Determine the (x, y) coordinate at the center of the cell enclosing the given text.  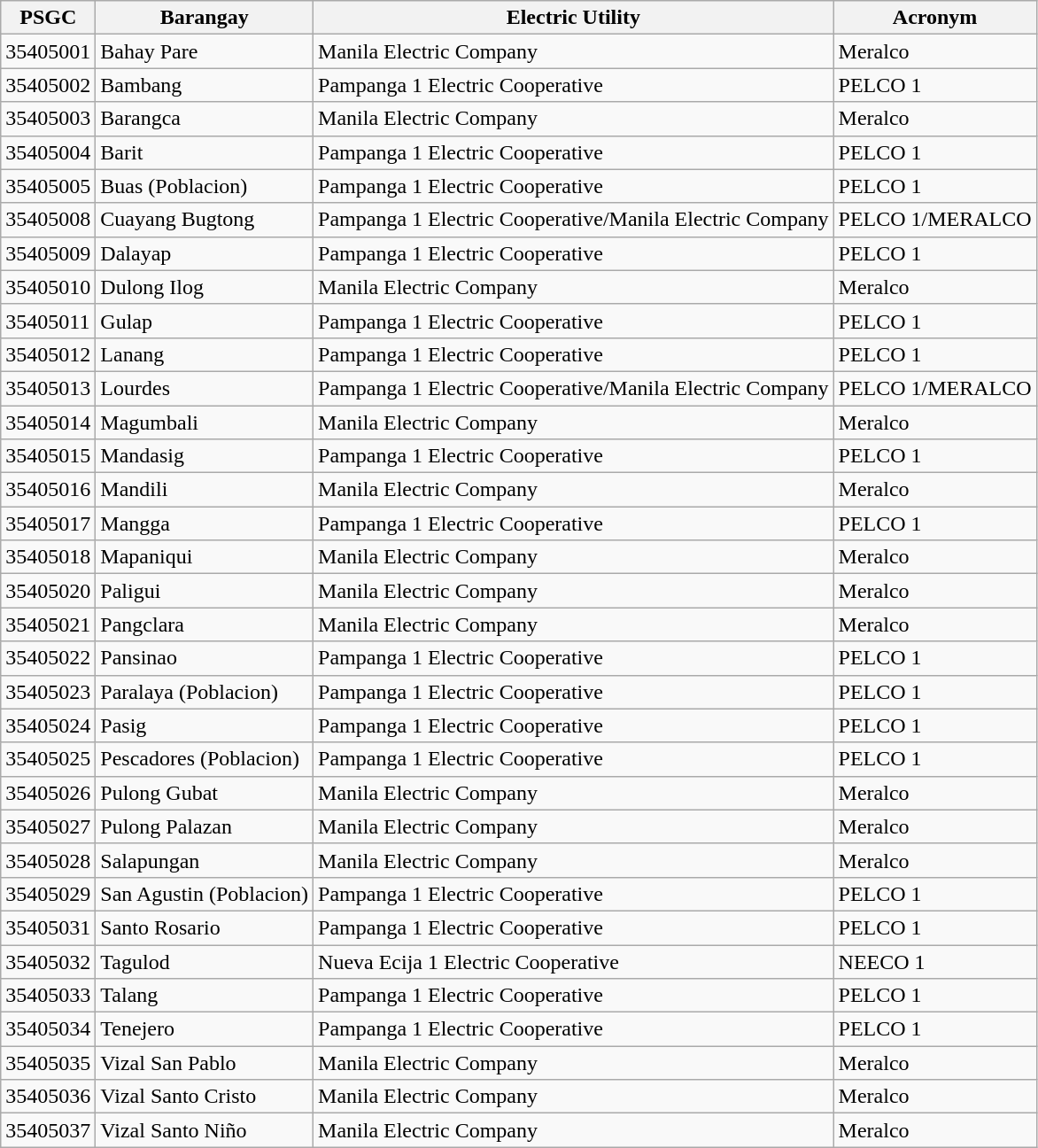
35405028 (48, 860)
San Agustin (Poblacion) (205, 894)
Cuayang Bugtong (205, 220)
35405034 (48, 1029)
35405023 (48, 692)
35405012 (48, 354)
Gulap (205, 321)
35405016 (48, 490)
35405009 (48, 253)
35405037 (48, 1130)
35405001 (48, 51)
35405020 (48, 591)
Salapungan (205, 860)
35405036 (48, 1097)
35405017 (48, 524)
35405031 (48, 927)
Pescadores (Poblacion) (205, 759)
35405035 (48, 1063)
Mandili (205, 490)
Acronym (935, 18)
Paralaya (Poblacion) (205, 692)
35405004 (48, 152)
35405025 (48, 759)
Paligui (205, 591)
PSGC (48, 18)
Pulong Gubat (205, 793)
Mangga (205, 524)
35405014 (48, 423)
35405026 (48, 793)
Talang (205, 996)
Buas (Poblacion) (205, 186)
35405002 (48, 85)
35405032 (48, 961)
35405013 (48, 388)
Tenejero (205, 1029)
Vizal San Pablo (205, 1063)
35405027 (48, 826)
Pulong Palazan (205, 826)
Santo Rosario (205, 927)
Mandasig (205, 456)
Nueva Ecija 1 Electric Cooperative (574, 961)
Pangclara (205, 624)
35405005 (48, 186)
Barangca (205, 119)
Mapaniqui (205, 557)
Lanang (205, 354)
35405010 (48, 287)
NEECO 1 (935, 961)
35405024 (48, 725)
35405033 (48, 996)
35405008 (48, 220)
Lourdes (205, 388)
35405011 (48, 321)
35405029 (48, 894)
Bahay Pare (205, 51)
35405015 (48, 456)
35405003 (48, 119)
Bambang (205, 85)
Electric Utility (574, 18)
Barangay (205, 18)
35405022 (48, 658)
Vizal Santo Niño (205, 1130)
35405018 (48, 557)
Magumbali (205, 423)
35405021 (48, 624)
Vizal Santo Cristo (205, 1097)
Dalayap (205, 253)
Pasig (205, 725)
Barit (205, 152)
Dulong Ilog (205, 287)
Tagulod (205, 961)
Pansinao (205, 658)
